Pinpoint the cell where the given text exists, returning its (X, Y) midpoint coordinate. 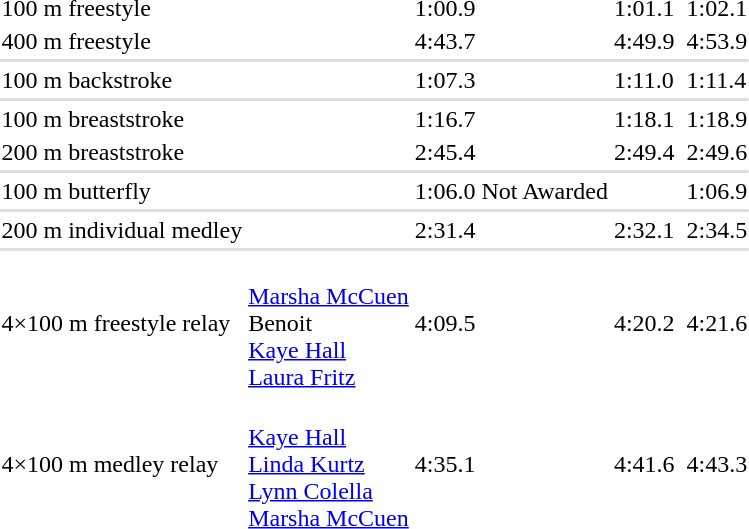
4:09.5 (445, 323)
4:43.7 (445, 41)
100 m butterfly (122, 191)
1:18.1 (644, 119)
2:34.5 (717, 230)
4×100 m freestyle relay (122, 323)
200 m individual medley (122, 230)
400 m freestyle (122, 41)
2:32.1 (644, 230)
4:49.9 (644, 41)
100 m breaststroke (122, 119)
100 m backstroke (122, 80)
Not Awarded (544, 191)
200 m breaststroke (122, 152)
4:21.6 (717, 323)
2:45.4 (445, 152)
1:06.0 (445, 191)
1:11.0 (644, 80)
1:06.9 (717, 191)
Marsha McCuenBenoitKaye HallLaura Fritz (329, 323)
1:11.4 (717, 80)
1:07.3 (445, 80)
2:31.4 (445, 230)
4:20.2 (644, 323)
2:49.6 (717, 152)
2:49.4 (644, 152)
1:18.9 (717, 119)
1:16.7 (445, 119)
4:53.9 (717, 41)
